Find where the given text appears and provide that cell's center as [X, Y] coordinate. 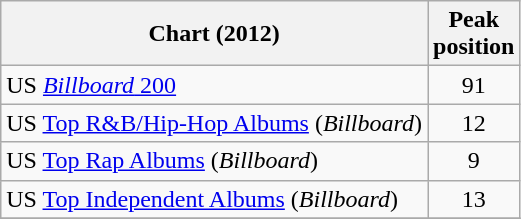
13 [474, 199]
91 [474, 85]
US Top Rap Albums (Billboard) [214, 161]
Peakposition [474, 34]
9 [474, 161]
US Billboard 200 [214, 85]
Chart (2012) [214, 34]
US Top Independent Albums (Billboard) [214, 199]
US Top R&B/Hip-Hop Albums (Billboard) [214, 123]
12 [474, 123]
